Return (X, Y) of the center of cell containing provided text 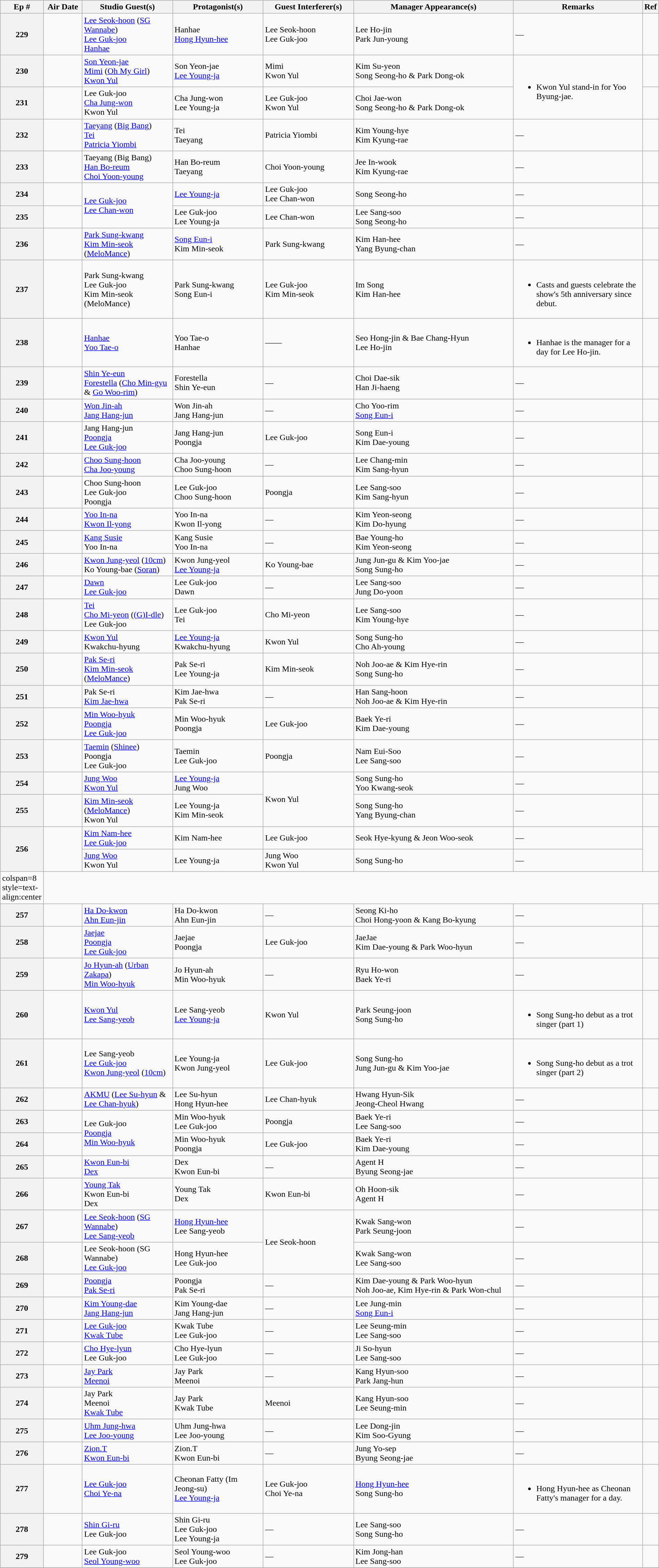
Young TakKwon Eun-biDex (127, 1194)
Cha Joo-youngChoo Sung-hoon (218, 465)
267 (22, 1226)
ForestellaShin Ye-eun (218, 383)
239 (22, 383)
Son Yeon-jaeLee Young-ja (218, 71)
Jung Jun-gu & Kim Yoo-jae Song Sung-ho (433, 564)
TeiTaeyang (218, 135)
240 (22, 410)
Song Sung-ho debut as a trot singer (part 2) (578, 1063)
Hanhae is the manager for a day for Lee Ho-jin. (578, 342)
Remarks (578, 7)
Hong Hyun-hee Song Sung-ho (433, 1489)
Lee Young-jaKwakchu-hyung (218, 642)
Ref (651, 7)
DawnLee Guk-joo (127, 587)
Lee Guk-jooSeol Young-woo (127, 1557)
255 (22, 810)
Kim Han-hee Yang Byung-chan (433, 244)
DexKwon Eun-bi (218, 1167)
Lee Guk-jooKim Min-seok (308, 289)
Lee Guk-jooCha Jung-wonKwon Yul (127, 103)
Nam Eui-Soo Lee Sang-soo (433, 756)
Patricia Yiombi (308, 135)
Park Sung-kwangLee Guk-jooKim Min-seok (MeloMance) (127, 289)
232 (22, 135)
Jay ParkKwak Tube (218, 1403)
Hong Hyun-heeLee Guk-joo (218, 1258)
colspan=8 style=text-align:center (22, 888)
234 (22, 194)
Kim Jae-hwaPak Se-ri (218, 697)
247 (22, 587)
262 (22, 1099)
Song Sung-ho Yoo Kwang-seok (433, 783)
Kim Nam-hee (218, 838)
Jay ParkMeenoiKwak Tube (127, 1403)
Taemin (Shinee)PoongjaLee Guk-joo (127, 756)
Park Seung-joon Song Sung-ho (433, 1015)
Lee Jung-min Song Eun-i (433, 1308)
Kwon Eun-biDex (127, 1167)
261 (22, 1063)
Pak Se-riKim Min-seok (MeloMance) (127, 669)
238 (22, 342)
243 (22, 492)
Lee Guk-jooDawn (218, 587)
Lee Seok-hoonLee Guk-joo (308, 34)
Kwon Yul stand-in for Yoo Byung-jae. (578, 87)
Cheonan Fatty (Im Jeong-su)Lee Young-ja (218, 1489)
266 (22, 1194)
Lee Seok-hoon (SG Wannabe)Lee Guk-joo (127, 1258)
257 (22, 915)
Kwak Sang-won Lee Sang-soo (433, 1258)
250 (22, 669)
Air Date (63, 7)
—— (308, 342)
Meenoi (308, 1403)
Lee Sang-soo Song Sung-ho (433, 1529)
Ep # (22, 7)
Lee Seok-hoon (308, 1242)
263 (22, 1121)
Lee Young-jaKim Min-seok (218, 810)
Hong Hyun-hee as Cheonan Fatty's manager for a day. (578, 1489)
242 (22, 465)
JaeJae Kim Dae-young & Park Woo-hyun (433, 942)
JaejaePoongjaLee Guk-joo (127, 942)
276 (22, 1453)
Im Song Kim Han-hee (433, 289)
Kim Jong-han Lee Sang-soo (433, 1557)
278 (22, 1529)
Song Sung-ho Jung Jun-gu & Kim Yoo-jae (433, 1063)
248 (22, 615)
233 (22, 167)
Choi Yoon-young (308, 167)
260 (22, 1015)
Seok Hye-kyung & Jeon Woo-seok (433, 838)
Kim Nam-heeLee Guk-joo (127, 838)
Seo Hong-jin & Bae Chang-Hyun Lee Ho-jin (433, 342)
Shin Gi-ruLee Guk-joo (127, 1529)
Pak Se-riLee Young-ja (218, 669)
Kim Min-seok (MeloMance)Kwon Yul (127, 810)
Cho Mi-yeon (308, 615)
Pak Se-riKim Jae-hwa (127, 697)
Jang Hang-junPoongjaLee Guk-joo (127, 438)
MimiKwon Yul (308, 71)
Kwon Jung-yeolLee Young-ja (218, 564)
Hwang Hyun-Sik Jeong-Cheol Hwang (433, 1099)
Lee Guk-jooChoo Sung-hoon (218, 492)
Kwon YulLee Sang-yeob (127, 1015)
Lee Dong-jin Kim Soo-Gyung (433, 1431)
Kwon YulKwakchu-hyung (127, 642)
Kim Min-seok (308, 669)
AKMU (Lee Su-hyun & Lee Chan-hyuk) (127, 1099)
259 (22, 974)
Park Sung-kwangSong Eun-i (218, 289)
Lee Sang-yeobLee Young-ja (218, 1015)
Han Bo-reumTaeyang (218, 167)
Ryu Ho-won Baek Ye-ri (433, 974)
249 (22, 642)
246 (22, 564)
244 (22, 519)
Kwon Jung-yeol (10cm)Ko Young-bae (Soran) (127, 564)
273 (22, 1376)
Lee Guk-jooKwon Yul (308, 103)
Jang Hang-junPoongja (218, 438)
Lee Seok-hoon (SG Wannabe)Lee Guk-jooHanhae (127, 34)
Son Yeon-jaeMimi (Oh My Girl)Kwon Yul (127, 71)
Kang Hyun-soo Park Jang-hun (433, 1376)
Kwak TubeLee Guk-joo (218, 1331)
Seong Ki-ho Choi Hong-yoon & Kang Bo-kyung (433, 915)
Hong Hyun-heeLee Sang-yeob (218, 1226)
HanhaeYoo Tae-o (127, 342)
Bae Young-ho Kim Yeon-seong (433, 542)
Shin Ye-eunForestella (Cho Min-gyu & Go Woo-rim) (127, 383)
Taeyang (Big Bang)Han Bo-reumChoi Yoon-young (127, 167)
Manager Appearance(s) (433, 7)
241 (22, 438)
Lee Guk-jooPoongjaMin Woo-hyuk (127, 1133)
Lee Su-hyunHong Hyun-hee (218, 1099)
256 (22, 849)
Kwak Sang-won Park Seung-joon (433, 1226)
Min Woo-hyukLee Guk-joo (218, 1121)
HanhaeHong Hyun-hee (218, 34)
Lee Guk-jooKwak Tube (127, 1331)
279 (22, 1557)
Jo Hyun-ahMin Woo-hyuk (218, 974)
Song Eun-i Kim Dae-young (433, 438)
251 (22, 697)
Seol Young-wooLee Guk-joo (218, 1557)
Jo Hyun-ah (Urban Zakapa)Min Woo-hyuk (127, 974)
Song Sung-ho Cho Ah-young (433, 642)
271 (22, 1331)
Shin Gi-ruLee Guk-jooLee Young-ja (218, 1529)
JaejaePoongja (218, 942)
Noh Joo-ae & Kim Hye-rin Song Sung-ho (433, 669)
Kim Su-yeon Song Seong-ho & Park Dong-ok (433, 71)
Han Sang-hoon Noh Joo-ae & Kim Hye-rin (433, 697)
Lee Sang-soo Song Seong-ho (433, 217)
231 (22, 103)
237 (22, 289)
Lee Guk-jooTei (218, 615)
Song Eun-iKim Min-seok (218, 244)
Lee Chan-hyuk (308, 1099)
Taeyang (Big Bang)TeiPatricia Yiombi (127, 135)
252 (22, 724)
Lee Sang-soo Jung Do-yoon (433, 587)
Cho Yoo-rim Song Eun-i (433, 410)
274 (22, 1403)
258 (22, 942)
Choi Dae-sik Han Ji-haeng (433, 383)
Lee Chang-min Kim Sang-hyun (433, 465)
Lee Ho-jin Park Jun-young (433, 34)
TaeminLee Guk-joo (218, 756)
Kwon Eun-bi (308, 1194)
Kim Young-hye Kim Kyung-rae (433, 135)
268 (22, 1258)
Cha Jung-wonLee Young-ja (218, 103)
229 (22, 34)
275 (22, 1431)
Studio Guest(s) (127, 7)
Kim Dae-young & Park Woo-hyun Noh Joo-ae, Kim Hye-rin & Park Won-chul (433, 1285)
Protagonist(s) (218, 7)
272 (22, 1354)
Young TakDex (218, 1194)
TeiCho Mi-yeon ((G)I-dle)Lee Guk-joo (127, 615)
Kang Hyun-soo Lee Seung-min (433, 1403)
Park Sung-kwangKim Min-seok (MeloMance) (127, 244)
269 (22, 1285)
Lee Chan-won (308, 217)
Lee Young-jaJung Woo (218, 783)
Choo Sung-hoonLee Guk-jooPoongja (127, 492)
236 (22, 244)
Min Woo-hyukPoongjaLee Guk-joo (127, 724)
Song Sung-ho debut as a trot singer (part 1) (578, 1015)
Lee Sang-soo Kim Young-hye (433, 615)
Jee In-wook Kim Kyung-rae (433, 167)
Baek Ye-ri Lee Sang-soo (433, 1121)
245 (22, 542)
Jung Yo-sep Byung Seong-jae (433, 1453)
Guest Interferer(s) (308, 7)
Lee Seung-min Lee Sang-soo (433, 1331)
253 (22, 756)
Choi Jae-won Song Seong-ho & Park Dong-ok (433, 103)
277 (22, 1489)
Lee Seok-hoon (SG Wannabe)Lee Sang-yeob (127, 1226)
270 (22, 1308)
Kim Yeon-seong Kim Do-hyung (433, 519)
Lee Young-jaKwon Jung-yeol (218, 1063)
Lee Sang-yeobLee Guk-jooKwon Jung-yeol (10cm) (127, 1063)
Oh Hoon-sik Agent H (433, 1194)
254 (22, 783)
Park Sung-kwang (308, 244)
Choo Sung-hoonCha Joo-young (127, 465)
Agent H Byung Seong-jae (433, 1167)
Casts and guests celebrate the show's 5th anniversary since debut. (578, 289)
265 (22, 1167)
Song Sung-ho (433, 861)
Song Seong-ho (433, 194)
Song Sung-ho Yang Byung-chan (433, 810)
Yoo Tae-oHanhae (218, 342)
230 (22, 71)
Lee Guk-jooLee Young-ja (218, 217)
264 (22, 1144)
Ko Young-bae (308, 564)
Ji So-hyun Lee Sang-soo (433, 1354)
Lee Sang-soo Kim Sang-hyun (433, 492)
235 (22, 217)
